Identify which cell holds the provided text, then report its (X, Y) central coordinate. 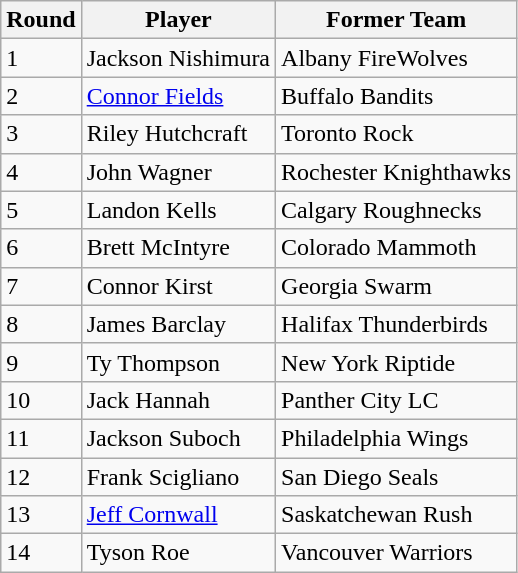
Buffalo Bandits (396, 96)
Tyson Roe (178, 553)
7 (41, 286)
3 (41, 134)
Riley Hutchcraft (178, 134)
6 (41, 248)
New York Riptide (396, 362)
Landon Kells (178, 210)
Halifax Thunderbirds (396, 324)
13 (41, 515)
Panther City LC (396, 400)
Ty Thompson (178, 362)
Round (41, 20)
Former Team (396, 20)
1 (41, 58)
Connor Fields (178, 96)
5 (41, 210)
8 (41, 324)
Connor Kirst (178, 286)
10 (41, 400)
Calgary Roughnecks (396, 210)
14 (41, 553)
Brett McIntyre (178, 248)
Georgia Swarm (396, 286)
James Barclay (178, 324)
Philadelphia Wings (396, 438)
Jackson Nishimura (178, 58)
Player (178, 20)
Toronto Rock (396, 134)
Albany FireWolves (396, 58)
Saskatchewan Rush (396, 515)
Colorado Mammoth (396, 248)
Frank Scigliano (178, 477)
9 (41, 362)
11 (41, 438)
12 (41, 477)
Vancouver Warriors (396, 553)
Jackson Suboch (178, 438)
John Wagner (178, 172)
4 (41, 172)
Jack Hannah (178, 400)
San Diego Seals (396, 477)
2 (41, 96)
Jeff Cornwall (178, 515)
Rochester Knighthawks (396, 172)
